Detect which cell encompasses the target text, then output its (X, Y) center coordinate. 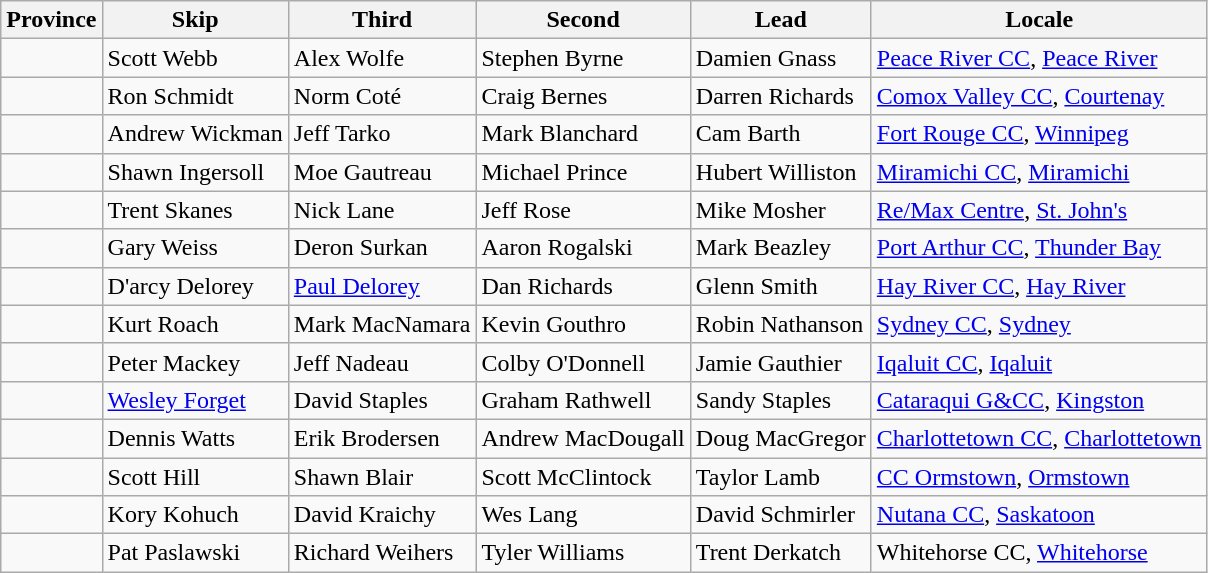
David Staples (382, 400)
Re/Max Centre, St. John's (1039, 210)
Wesley Forget (195, 400)
Jeff Rose (583, 210)
Dan Richards (583, 286)
Port Arthur CC, Thunder Bay (1039, 248)
Ron Schmidt (195, 96)
Sydney CC, Sydney (1039, 324)
Lead (780, 20)
Stephen Byrne (583, 58)
Trent Skanes (195, 210)
Peter Mackey (195, 362)
Alex Wolfe (382, 58)
Iqaluit CC, Iqaluit (1039, 362)
Norm Coté (382, 96)
Gary Weiss (195, 248)
Michael Prince (583, 172)
Locale (1039, 20)
Taylor Lamb (780, 477)
Erik Brodersen (382, 438)
Graham Rathwell (583, 400)
Sandy Staples (780, 400)
David Kraichy (382, 515)
Trent Derkatch (780, 553)
Aaron Rogalski (583, 248)
Hubert Williston (780, 172)
Nutana CC, Saskatoon (1039, 515)
Third (382, 20)
Fort Rouge CC, Winnipeg (1039, 134)
Shawn Ingersoll (195, 172)
Paul Delorey (382, 286)
CC Ormstown, Ormstown (1039, 477)
Kurt Roach (195, 324)
Pat Paslawski (195, 553)
Mark MacNamara (382, 324)
Miramichi CC, Miramichi (1039, 172)
Charlottetown CC, Charlottetown (1039, 438)
Jeff Nadeau (382, 362)
Jeff Tarko (382, 134)
Mark Blanchard (583, 134)
Kory Kohuch (195, 515)
Scott Webb (195, 58)
Peace River CC, Peace River (1039, 58)
Whitehorse CC, Whitehorse (1039, 553)
Hay River CC, Hay River (1039, 286)
Scott Hill (195, 477)
Tyler Williams (583, 553)
Skip (195, 20)
Damien Gnass (780, 58)
Wes Lang (583, 515)
Moe Gautreau (382, 172)
Darren Richards (780, 96)
Deron Surkan (382, 248)
Shawn Blair (382, 477)
David Schmirler (780, 515)
Craig Bernes (583, 96)
Cataraqui G&CC, Kingston (1039, 400)
Scott McClintock (583, 477)
Mike Mosher (780, 210)
Comox Valley CC, Courtenay (1039, 96)
Andrew MacDougall (583, 438)
Dennis Watts (195, 438)
Richard Weihers (382, 553)
Cam Barth (780, 134)
Glenn Smith (780, 286)
Province (52, 20)
Robin Nathanson (780, 324)
D'arcy Delorey (195, 286)
Jamie Gauthier (780, 362)
Andrew Wickman (195, 134)
Colby O'Donnell (583, 362)
Kevin Gouthro (583, 324)
Second (583, 20)
Doug MacGregor (780, 438)
Nick Lane (382, 210)
Mark Beazley (780, 248)
